Locate the cell with the specified text and output its [x, y] center coordinate. 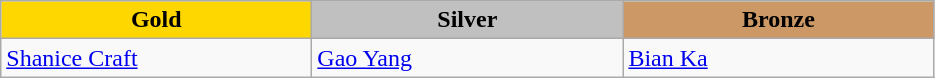
Shanice Craft [156, 58]
Silver [468, 20]
Bian Ka [778, 58]
Bronze [778, 20]
Gold [156, 20]
Gao Yang [468, 58]
